Determine the [x, y] coordinate at the center of the cell enclosing the given text.  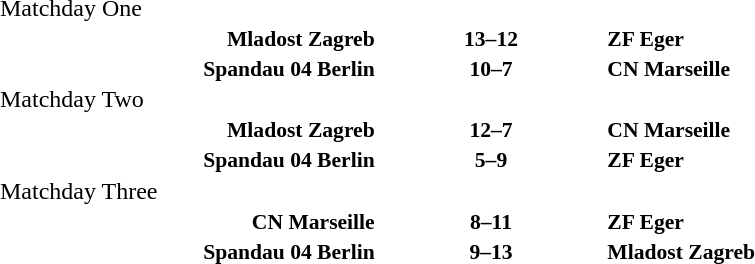
10–7 [492, 68]
5–9 [492, 160]
12–7 [492, 130]
8–11 [492, 222]
13–12 [492, 38]
